Pinpoint the cell where the given text exists, returning its [X, Y] midpoint coordinate. 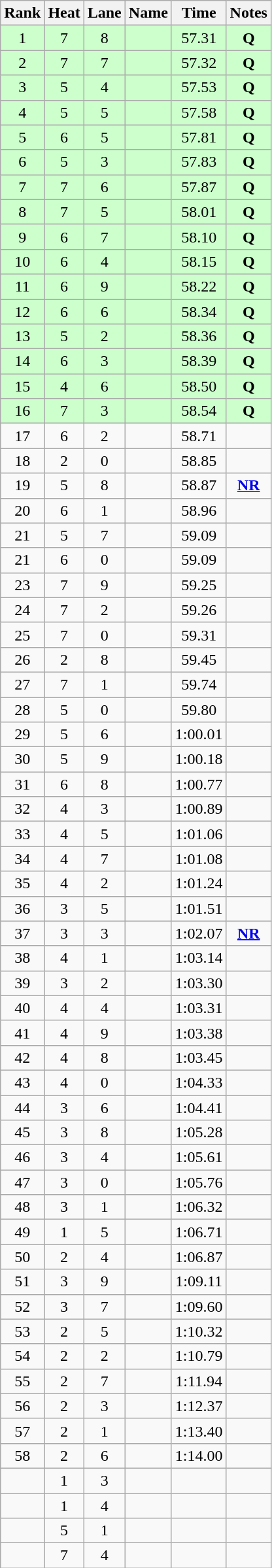
31 [22, 784]
29 [22, 735]
24 [22, 610]
45 [22, 1133]
Rank [22, 13]
44 [22, 1108]
57 [22, 1431]
1:06.71 [199, 1232]
23 [22, 585]
1:00.77 [199, 784]
1:02.07 [199, 933]
16 [22, 411]
1:01.06 [199, 834]
1:04.41 [199, 1108]
51 [22, 1282]
57.87 [199, 187]
59.80 [199, 709]
11 [22, 286]
1:05.28 [199, 1133]
58.50 [199, 386]
26 [22, 659]
1:12.37 [199, 1406]
1:06.87 [199, 1257]
1:10.32 [199, 1331]
46 [22, 1158]
28 [22, 709]
1:14.00 [199, 1456]
1:03.31 [199, 1008]
1:03.45 [199, 1058]
58 [22, 1456]
57.81 [199, 137]
49 [22, 1232]
41 [22, 1033]
20 [22, 510]
58.34 [199, 312]
37 [22, 933]
54 [22, 1356]
42 [22, 1058]
30 [22, 759]
1:01.08 [199, 859]
1:00.18 [199, 759]
58.85 [199, 461]
55 [22, 1381]
1:01.24 [199, 884]
59.45 [199, 659]
43 [22, 1082]
59.31 [199, 635]
34 [22, 859]
52 [22, 1307]
1:00.01 [199, 735]
1:01.51 [199, 909]
59.26 [199, 610]
36 [22, 909]
58.87 [199, 486]
35 [22, 884]
1:03.38 [199, 1033]
33 [22, 834]
53 [22, 1331]
50 [22, 1257]
1:00.89 [199, 809]
1:11.94 [199, 1381]
40 [22, 1008]
58.22 [199, 286]
18 [22, 461]
1:05.76 [199, 1182]
1:04.33 [199, 1082]
17 [22, 436]
58.01 [199, 212]
58.39 [199, 361]
Lane [105, 13]
1:03.30 [199, 983]
1:05.61 [199, 1158]
14 [22, 361]
Notes [248, 13]
57.83 [199, 162]
58.36 [199, 337]
Heat [64, 13]
59.74 [199, 684]
15 [22, 386]
57.53 [199, 88]
57.32 [199, 63]
57.58 [199, 112]
56 [22, 1406]
1:13.40 [199, 1431]
1:09.11 [199, 1282]
58.54 [199, 411]
1:06.32 [199, 1207]
59.25 [199, 585]
19 [22, 486]
48 [22, 1207]
32 [22, 809]
25 [22, 635]
Name [148, 13]
13 [22, 337]
58.96 [199, 510]
12 [22, 312]
1:09.60 [199, 1307]
58.15 [199, 261]
57.31 [199, 38]
1:10.79 [199, 1356]
58.10 [199, 237]
47 [22, 1182]
Time [199, 13]
1:03.14 [199, 958]
27 [22, 684]
39 [22, 983]
58.71 [199, 436]
38 [22, 958]
10 [22, 261]
